Capture the cell that displays the provided text and extract its (x, y) central coordinate. 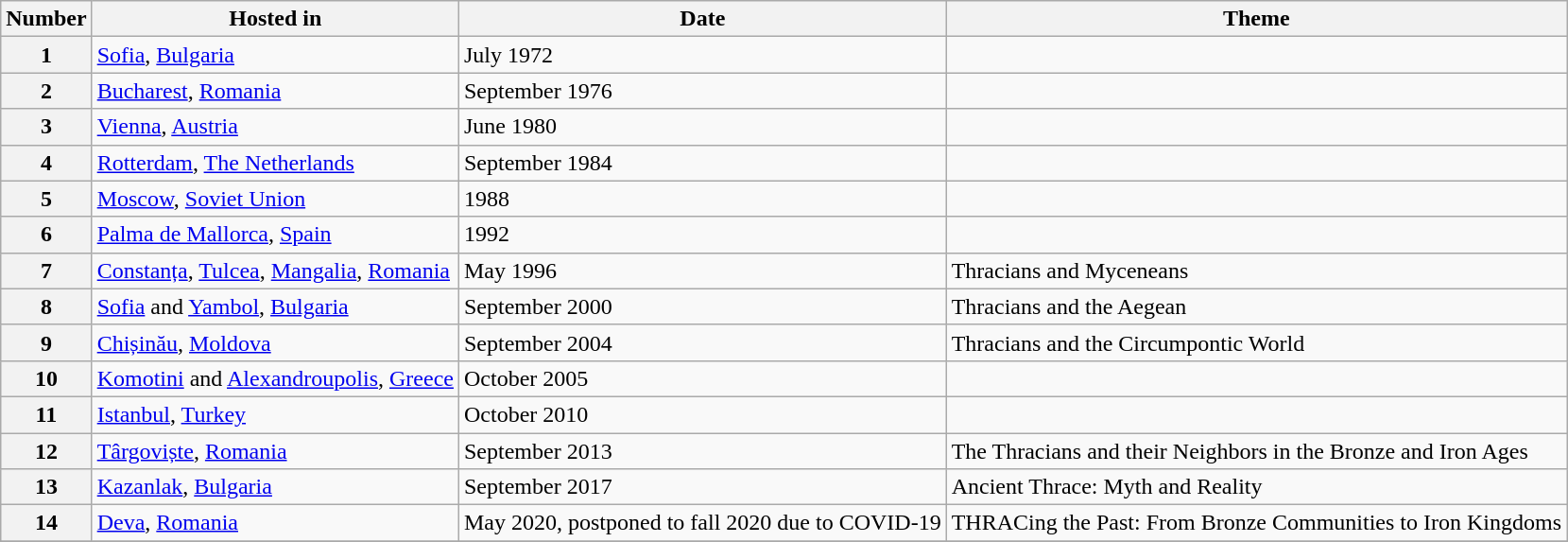
Number (46, 19)
Bucharest, Romania (275, 91)
7 (46, 271)
10 (46, 378)
Constanța, Tulcea, Mangalia, Romania (275, 271)
Palma de Mallorca, Spain (275, 235)
Kazanlak, Bulgaria (275, 487)
June 1980 (702, 127)
5 (46, 199)
1988 (702, 199)
8 (46, 306)
September 2017 (702, 487)
September 1976 (702, 91)
Moscow, Soviet Union (275, 199)
Ancient Thrace: Myth and Reality (1256, 487)
Sofia, Bulgaria (275, 55)
Sofia and Yambol, Bulgaria (275, 306)
Chișinău, Moldova (275, 342)
Istanbul, Turkey (275, 414)
1 (46, 55)
September 2004 (702, 342)
May 1996 (702, 271)
Rotterdam, The Netherlands (275, 163)
September 2000 (702, 306)
6 (46, 235)
Târgoviște, Romania (275, 451)
September 2013 (702, 451)
Komotini and Alexandroupolis, Greece (275, 378)
October 2005 (702, 378)
Vienna, Austria (275, 127)
12 (46, 451)
1992 (702, 235)
3 (46, 127)
Deva, Romania (275, 523)
Hosted in (275, 19)
Thracians and the Circumpontic World (1256, 342)
Date (702, 19)
September 1984 (702, 163)
4 (46, 163)
Theme (1256, 19)
October 2010 (702, 414)
13 (46, 487)
Thracians and the Aegean (1256, 306)
The Thracians and their Neighbors in the Bronze and Iron Ages (1256, 451)
11 (46, 414)
Thracians and Myceneans (1256, 271)
THRACing the Past: From Bronze Communities to Iron Kingdoms (1256, 523)
9 (46, 342)
14 (46, 523)
2 (46, 91)
May 2020, postponed to fall 2020 due to COVID-19 (702, 523)
July 1972 (702, 55)
